Capture the cell that displays the provided text and extract its [x, y] central coordinate. 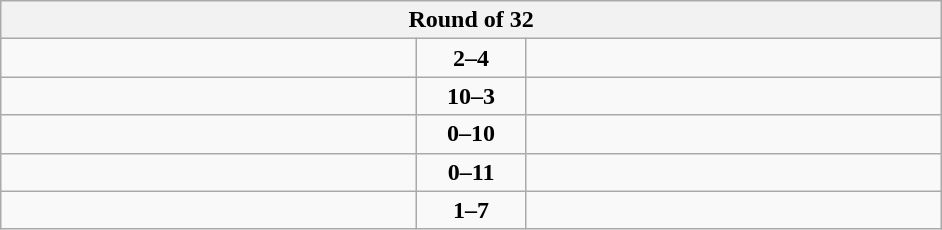
0–11 [472, 172]
10–3 [472, 96]
2–4 [472, 58]
0–10 [472, 134]
1–7 [472, 210]
Round of 32 [472, 20]
